Return the [X, Y] coordinate for the center point of the cell that contains the specified text.  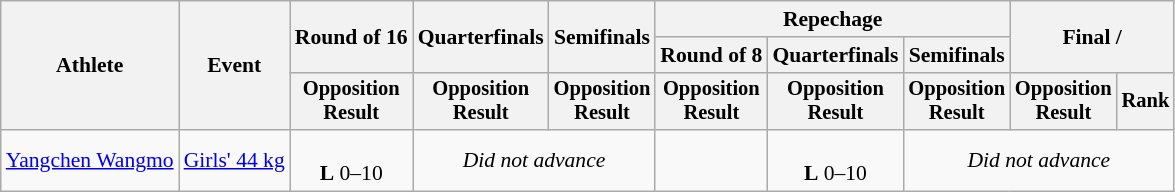
Rank [1146, 101]
Yangchen Wangmo [90, 160]
Athlete [90, 66]
Round of 16 [352, 36]
Final / [1092, 36]
Round of 8 [711, 55]
Repechage [832, 19]
Girls' 44 kg [234, 160]
Event [234, 66]
